Search for the cell housing the specified text and yield its [X, Y] center coordinate. 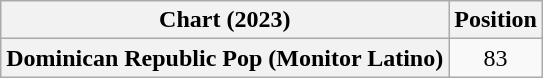
Dominican Republic Pop (Monitor Latino) [225, 58]
Chart (2023) [225, 20]
Position [496, 20]
83 [496, 58]
